Find where the given text appears and provide that cell's center as (x, y) coordinate. 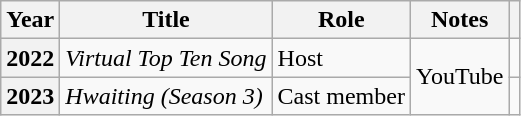
Notes (459, 20)
2022 (30, 58)
Year (30, 20)
YouTube (459, 77)
Host (341, 58)
Role (341, 20)
Cast member (341, 96)
Virtual Top Ten Song (166, 58)
Title (166, 20)
Hwaiting (Season 3) (166, 96)
2023 (30, 96)
